Capture the cell that displays the provided text and extract its (X, Y) central coordinate. 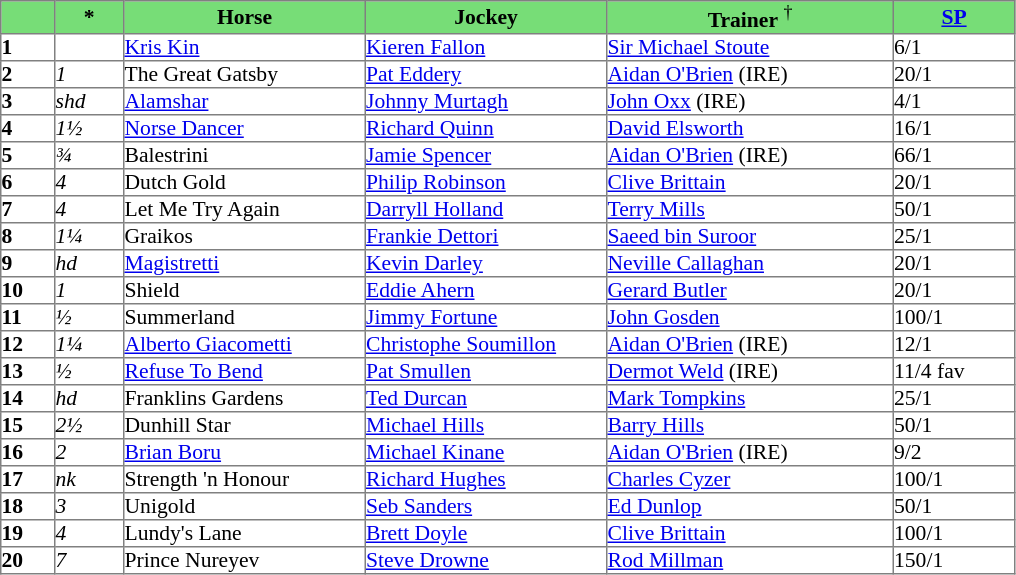
Refuse To Bend (245, 370)
Strength 'n Honour (245, 478)
Horse (245, 18)
12/1 (954, 344)
Magistretti (245, 262)
nk (90, 478)
15 (28, 424)
Brett Doyle (486, 532)
Pat Eddery (486, 74)
6 (28, 182)
Gerard Butler (750, 290)
Kieren Fallon (486, 46)
The Great Gatsby (245, 74)
David Elsworth (750, 128)
¾ (90, 154)
11 (28, 316)
Neville Callaghan (750, 262)
Prince Nureyev (245, 560)
Kevin Darley (486, 262)
Steve Drowne (486, 560)
Brian Boru (245, 452)
18 (28, 506)
Richard Hughes (486, 478)
Unigold (245, 506)
Ed Dunlop (750, 506)
Graikos (245, 236)
66/1 (954, 154)
Seb Sanders (486, 506)
5 (28, 154)
Kris Kin (245, 46)
Dermot Weld (IRE) (750, 370)
shd (90, 100)
Lundy's Lane (245, 532)
150/1 (954, 560)
Johnny Murtagh (486, 100)
Trainer † (750, 18)
John Oxx (IRE) (750, 100)
12 (28, 344)
9/2 (954, 452)
Philip Robinson (486, 182)
Franklins Gardens (245, 398)
10 (28, 290)
Jockey (486, 18)
Sir Michael Stoute (750, 46)
Rod Millman (750, 560)
SP (954, 18)
Eddie Ahern (486, 290)
8 (28, 236)
11/4 fav (954, 370)
Let Me Try Again (245, 208)
Darryll Holland (486, 208)
Saeed bin Suroor (750, 236)
Frankie Dettori (486, 236)
Alberto Giacometti (245, 344)
13 (28, 370)
1½ (90, 128)
Norse Dancer (245, 128)
17 (28, 478)
Jamie Spencer (486, 154)
Charles Cyzer (750, 478)
19 (28, 532)
Dutch Gold (245, 182)
* (90, 18)
14 (28, 398)
16 (28, 452)
16/1 (954, 128)
Balestrini (245, 154)
Alamshar (245, 100)
2½ (90, 424)
Christophe Soumillon (486, 344)
Shield (245, 290)
John Gosden (750, 316)
Ted Durcan (486, 398)
Dunhill Star (245, 424)
20 (28, 560)
Richard Quinn (486, 128)
Michael Hills (486, 424)
Pat Smullen (486, 370)
Barry Hills (750, 424)
Jimmy Fortune (486, 316)
Michael Kinane (486, 452)
6/1 (954, 46)
4/1 (954, 100)
Terry Mills (750, 208)
Mark Tompkins (750, 398)
9 (28, 262)
Summerland (245, 316)
